For the text-containing cell, return its midpoint in (x, y) coordinate format. 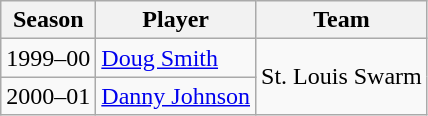
Doug Smith (176, 58)
St. Louis Swarm (342, 77)
Team (342, 20)
2000–01 (48, 96)
Danny Johnson (176, 96)
1999–00 (48, 58)
Season (48, 20)
Player (176, 20)
